Scan for the cell matching the given text and deliver its [x, y] coordinate at center. 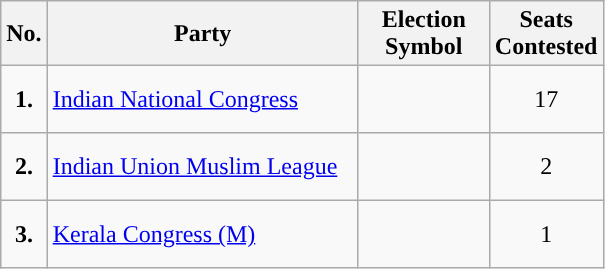
Indian National Congress [202, 100]
2. [24, 167]
Seats Contested [546, 34]
Kerala Congress (M) [202, 235]
3. [24, 235]
Indian Union Muslim League [202, 167]
Election Symbol [424, 34]
1. [24, 100]
Party [202, 34]
1 [546, 235]
No. [24, 34]
2 [546, 167]
17 [546, 100]
